For the text-containing cell, return its midpoint in [x, y] coordinate format. 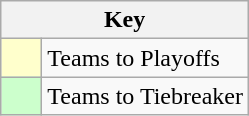
Teams to Tiebreaker [146, 96]
Teams to Playoffs [146, 58]
Key [125, 20]
